Pinpoint the cell where the given text exists, returning its (x, y) midpoint coordinate. 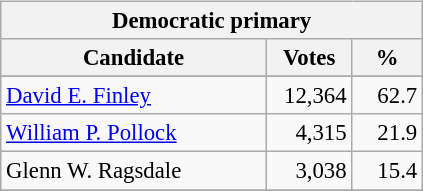
Glenn W. Ragsdale (134, 171)
Candidate (134, 58)
Votes (309, 58)
4,315 (309, 133)
21.9 (388, 133)
% (388, 58)
15.4 (388, 171)
David E. Finley (134, 96)
William P. Pollock (134, 133)
62.7 (388, 96)
Democratic primary (212, 21)
3,038 (309, 171)
12,364 (309, 96)
